Provide the (x, y) coordinate of the cell's center where the given text is located.  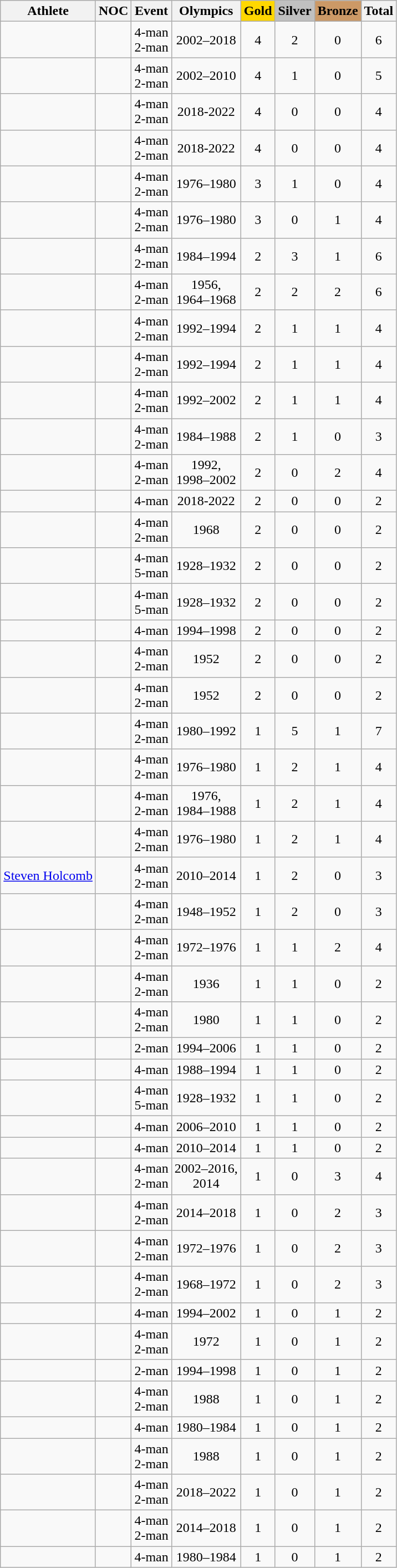
Steven Holcomb (48, 875)
1936 (206, 984)
1984–1994 (206, 256)
1992–2002 (206, 400)
Bronze (338, 11)
Silver (295, 11)
2002–2016, 2014 (206, 1177)
1992,1998–2002 (206, 472)
Gold (258, 11)
1980 (206, 1020)
1984–1988 (206, 436)
1994–2002 (206, 1313)
1972 (206, 1342)
1976, 1984–1988 (206, 803)
NOC (113, 11)
1968–1972 (206, 1284)
2018–2022 (206, 1493)
1988–1994 (206, 1070)
2002–2018 (206, 40)
1956,1964–1968 (206, 292)
2006–2010 (206, 1127)
1968 (206, 530)
1948–1952 (206, 912)
1994–2006 (206, 1048)
7 (379, 731)
1980–1992 (206, 731)
Olympics (206, 11)
Total (379, 11)
Athlete (48, 11)
Event (151, 11)
2002–2010 (206, 75)
